Provide the (X, Y) coordinate of the cell's center where the given text is located.  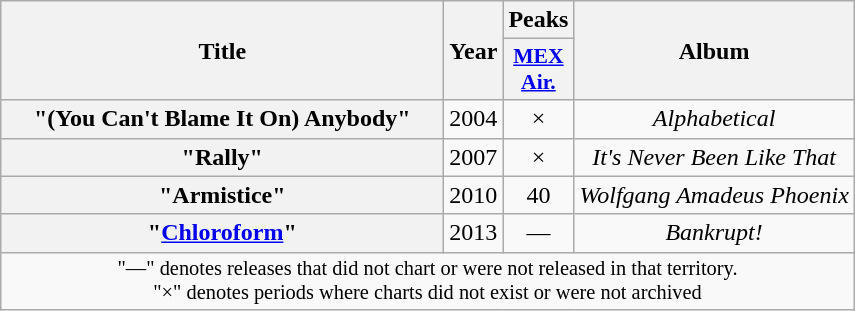
"Rally" (222, 157)
Peaks (538, 20)
2007 (474, 157)
"—" denotes releases that did not chart or were not released in that territory."×" denotes periods where charts did not exist or were not archived (428, 281)
2013 (474, 233)
40 (538, 195)
Alphabetical (714, 119)
— (538, 233)
MEXAir. (538, 70)
It's Never Been Like That (714, 157)
Wolfgang Amadeus Phoenix (714, 195)
Album (714, 50)
Title (222, 50)
"Chloroform" (222, 233)
Year (474, 50)
Bankrupt! (714, 233)
2010 (474, 195)
"Armistice" (222, 195)
2004 (474, 119)
"(You Can't Blame It On) Anybody" (222, 119)
